Identify which cell holds the provided text, then report its (x, y) central coordinate. 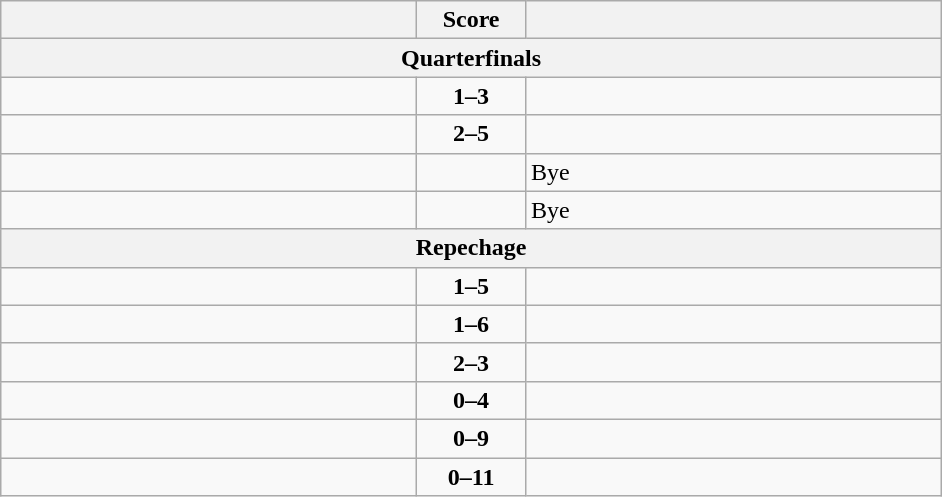
Repechage (472, 248)
2–3 (472, 362)
0–11 (472, 477)
2–5 (472, 134)
0–9 (472, 438)
0–4 (472, 400)
1–3 (472, 96)
1–6 (472, 324)
1–5 (472, 286)
Score (472, 20)
Quarterfinals (472, 58)
